Return (X, Y) of the center of cell containing provided text 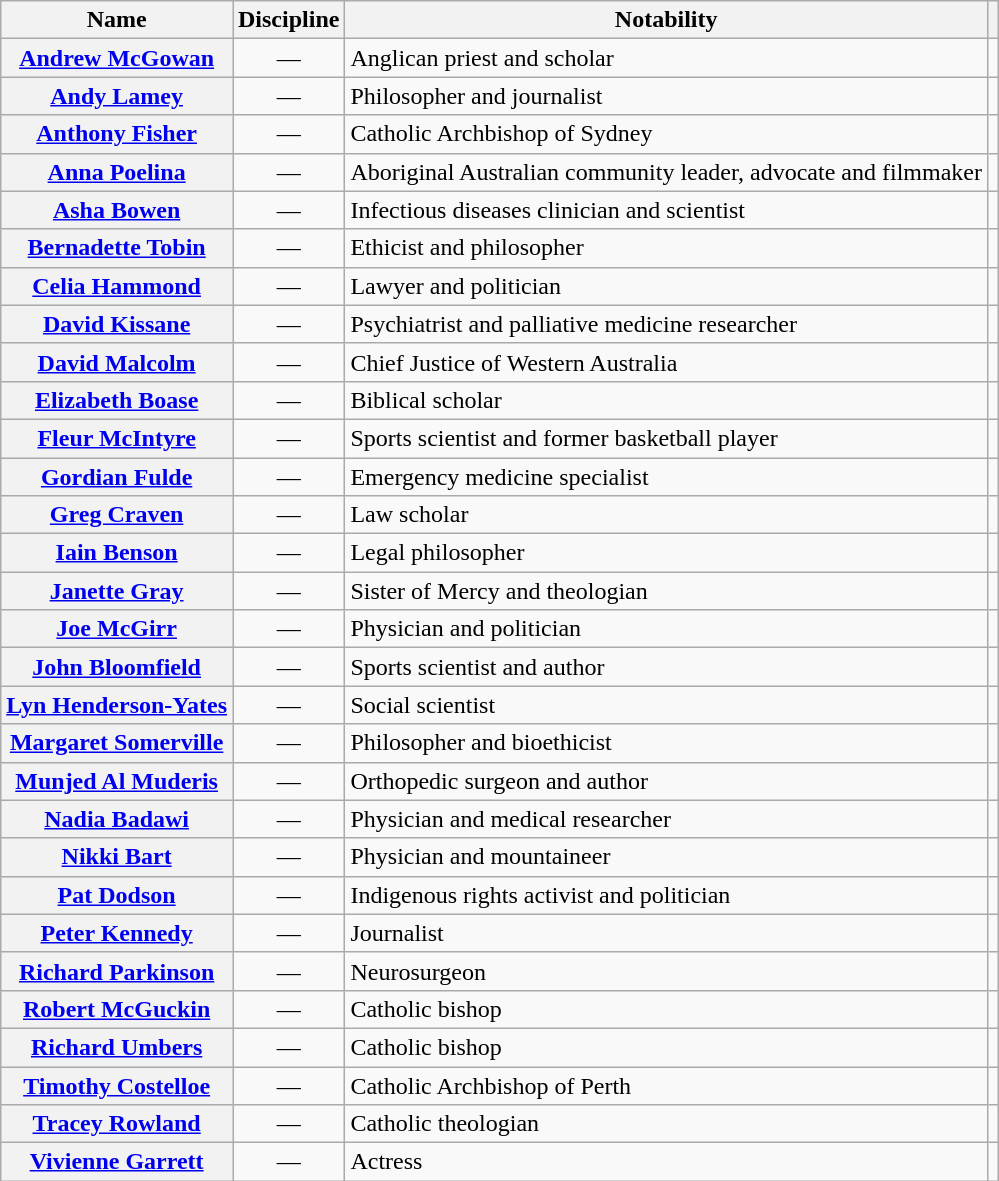
Infectious diseases clinician and scientist (666, 210)
Catholic theologian (666, 1124)
Neurosurgeon (666, 971)
Asha Bowen (117, 210)
Andy Lamey (117, 96)
Philosopher and bioethicist (666, 743)
Margaret Somerville (117, 743)
Discipline (288, 20)
Tracey Rowland (117, 1124)
Physician and politician (666, 629)
Physician and medical researcher (666, 819)
Joe McGirr (117, 629)
Ethicist and philosopher (666, 248)
John Bloomfield (117, 667)
Pat Dodson (117, 895)
Catholic Archbishop of Perth (666, 1085)
Catholic Archbishop of Sydney (666, 134)
Chief Justice of Western Australia (666, 362)
Richard Parkinson (117, 971)
Anglican priest and scholar (666, 58)
Fleur McIntyre (117, 438)
Andrew McGowan (117, 58)
Philosopher and journalist (666, 96)
Lyn Henderson-Yates (117, 705)
Orthopedic surgeon and author (666, 781)
Aboriginal Australian community leader, advocate and filmmaker (666, 172)
Peter Kennedy (117, 933)
Psychiatrist and palliative medicine researcher (666, 324)
Robert McGuckin (117, 1009)
Biblical scholar (666, 400)
Notability (666, 20)
Richard Umbers (117, 1047)
Actress (666, 1162)
Law scholar (666, 515)
Anna Poelina (117, 172)
Greg Craven (117, 515)
Physician and mountaineer (666, 857)
Sports scientist and former basketball player (666, 438)
Anthony Fisher (117, 134)
Gordian Fulde (117, 477)
Nikki Bart (117, 857)
Celia Hammond (117, 286)
Iain Benson (117, 553)
Name (117, 20)
David Kissane (117, 324)
Janette Gray (117, 591)
Nadia Badawi (117, 819)
Social scientist (666, 705)
Munjed Al Muderis (117, 781)
Timothy Costelloe (117, 1085)
Legal philosopher (666, 553)
Sports scientist and author (666, 667)
Emergency medicine specialist (666, 477)
Indigenous rights activist and politician (666, 895)
Elizabeth Boase (117, 400)
Lawyer and politician (666, 286)
David Malcolm (117, 362)
Vivienne Garrett (117, 1162)
Sister of Mercy and theologian (666, 591)
Journalist (666, 933)
Bernadette Tobin (117, 248)
